Determine the (X, Y) coordinate at the center of the cell enclosing the given text.  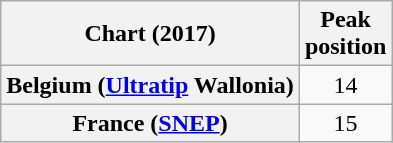
Chart (2017) (150, 34)
14 (345, 85)
Belgium (Ultratip Wallonia) (150, 85)
15 (345, 123)
France (SNEP) (150, 123)
Peakposition (345, 34)
